Capture the cell that displays the provided text and extract its [X, Y] central coordinate. 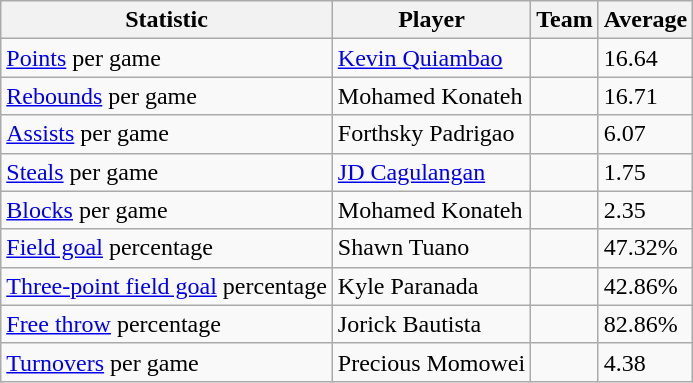
47.32% [646, 248]
Team [565, 20]
Kyle Paranada [431, 286]
16.64 [646, 58]
16.71 [646, 96]
Shawn Tuano [431, 248]
Forthsky Padrigao [431, 134]
4.38 [646, 362]
42.86% [646, 286]
Field goal percentage [167, 248]
Jorick Bautista [431, 324]
JD Cagulangan [431, 172]
Turnovers per game [167, 362]
Average [646, 20]
Free throw percentage [167, 324]
Rebounds per game [167, 96]
Steals per game [167, 172]
2.35 [646, 210]
6.07 [646, 134]
Blocks per game [167, 210]
82.86% [646, 324]
Assists per game [167, 134]
Three-point field goal percentage [167, 286]
Statistic [167, 20]
1.75 [646, 172]
Player [431, 20]
Kevin Quiambao [431, 58]
Precious Momowei [431, 362]
Points per game [167, 58]
